Return [X, Y] of the center of cell containing provided text 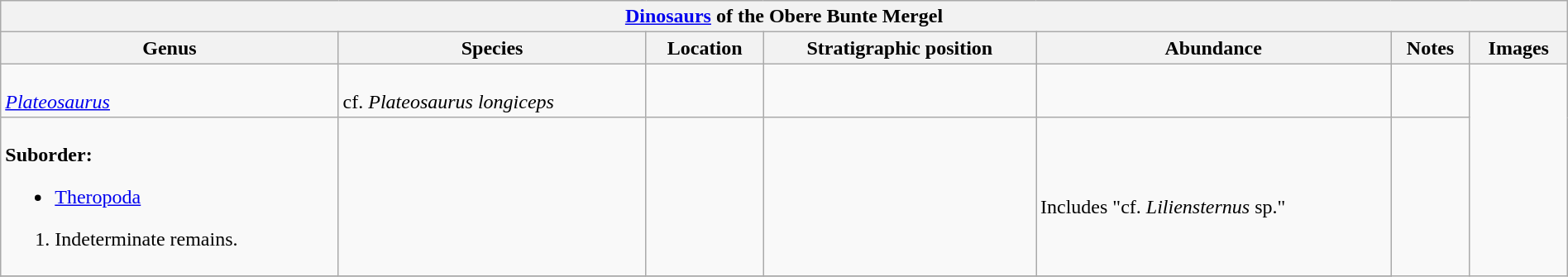
Includes "cf. Liliensternus sp." [1214, 197]
Genus [170, 48]
Suborder:TheropodaIndeterminate remains. [170, 197]
Plateosaurus [170, 91]
cf. Plateosaurus longiceps [492, 91]
Abundance [1214, 48]
Images [1518, 48]
Location [705, 48]
Stratigraphic position [900, 48]
Species [492, 48]
Dinosaurs of the Obere Bunte Mergel [784, 17]
Notes [1431, 48]
